Provide the (X, Y) coordinate of the cell's center where the given text is located.  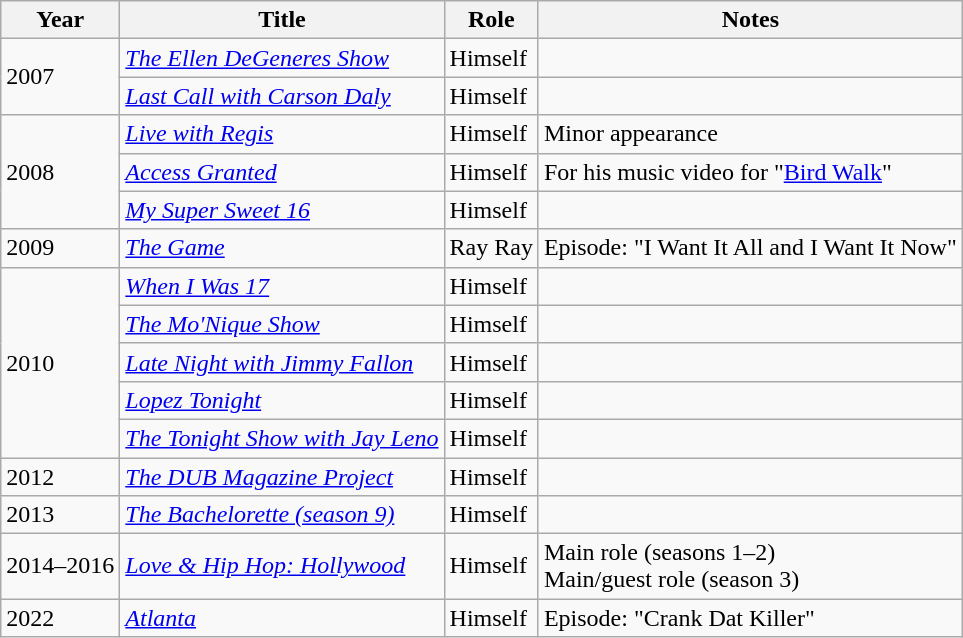
Atlanta (282, 618)
Late Night with Jimmy Fallon (282, 362)
Role (491, 20)
The Ellen DeGeneres Show (282, 58)
Love & Hip Hop: Hollywood (282, 566)
2007 (60, 77)
Access Granted (282, 172)
Main role (seasons 1–2)Main/guest role (season 3) (750, 566)
Episode: "I Want It All and I Want It Now" (750, 248)
Notes (750, 20)
2022 (60, 618)
2009 (60, 248)
Year (60, 20)
Minor appearance (750, 134)
2008 (60, 172)
When I Was 17 (282, 286)
2010 (60, 362)
The DUB Magazine Project (282, 477)
My Super Sweet 16 (282, 210)
Title (282, 20)
Lopez Tonight (282, 400)
2013 (60, 515)
The Mo'Nique Show (282, 324)
Episode: "Crank Dat Killer" (750, 618)
The Game (282, 248)
2014–2016 (60, 566)
Last Call with Carson Daly (282, 96)
The Tonight Show with Jay Leno (282, 438)
Ray Ray (491, 248)
Live with Regis (282, 134)
The Bachelorette (season 9) (282, 515)
For his music video for "Bird Walk" (750, 172)
2012 (60, 477)
